Capture the cell that displays the provided text and extract its [x, y] central coordinate. 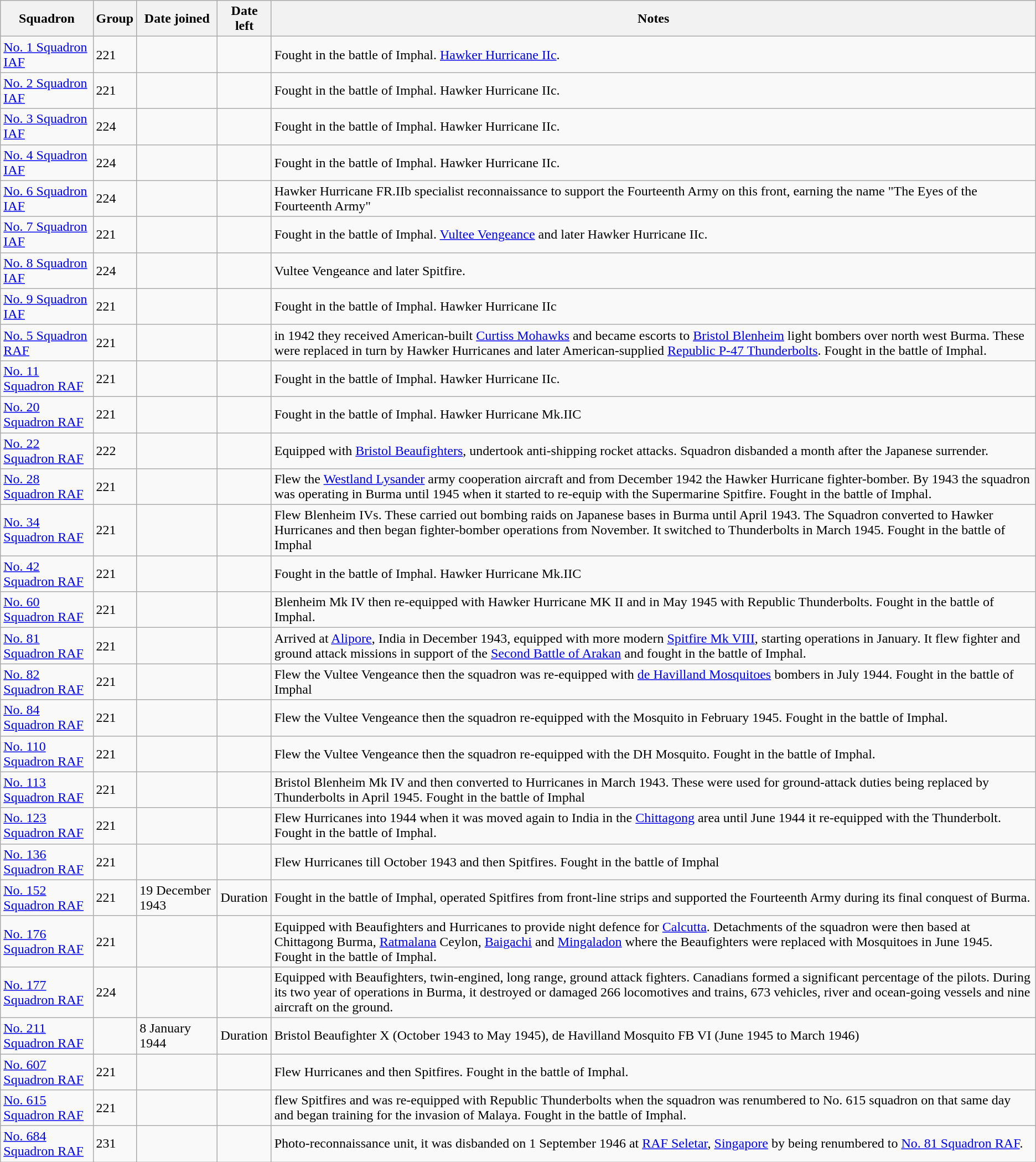
No. 5 Squadron RAF [46, 342]
No. 1 Squadron IAF [46, 54]
No. 2 Squadron IAF [46, 91]
No. 42 Squadron RAF [46, 574]
No. 84 Squadron RAF [46, 717]
Flew Hurricanes and then Spitfires. Fought in the battle of Imphal. [653, 1072]
No. 684 Squadron RAF [46, 1144]
8 January 1944 [177, 1035]
Fought in the battle of Imphal. Vultee Vengeance and later Hawker Hurricane IIc. [653, 235]
Vultee Vengeance and later Spitfire. [653, 270]
Photo-reconnaissance unit, it was disbanded on 1 September 1946 at RAF Seletar, Singapore by being renumbered to No. 81 Squadron RAF. [653, 1144]
Notes [653, 19]
Hawker Hurricane FR.IIb specialist reconnaissance to support the Fourteenth Army on this front, earning the name "The Eyes of the Fourteenth Army" [653, 198]
Equipped with Bristol Beaufighters, undertook anti-shipping rocket attacks. Squadron disbanded a month after the Japanese surrender. [653, 451]
No. 152 Squadron RAF [46, 898]
No. 7 Squadron IAF [46, 235]
No. 82 Squadron RAF [46, 682]
No. 9 Squadron IAF [46, 307]
Date left [245, 19]
222 [115, 451]
19 December 1943 [177, 898]
No. 113 Squadron RAF [46, 789]
Group [115, 19]
No. 110 Squadron RAF [46, 754]
No. 8 Squadron IAF [46, 270]
No. 177 Squadron RAF [46, 992]
No. 81 Squadron RAF [46, 645]
Fought in the battle of Imphal, operated Spitfires from front-line strips and supported the Fourteenth Army during its final conquest of Burma. [653, 898]
Bristol Beaufighter X (October 1943 to May 1945), de Havilland Mosquito FB VI (June 1945 to March 1946) [653, 1035]
Date joined [177, 19]
No. 211 Squadron RAF [46, 1035]
No. 176 Squadron RAF [46, 941]
Flew Hurricanes till October 1943 and then Spitfires. Fought in the battle of Imphal [653, 861]
Flew the Vultee Vengeance then the squadron re-equipped with the DH Mosquito. Fought in the battle of Imphal. [653, 754]
No. 4 Squadron IAF [46, 163]
Fought in the battle of Imphal. Hawker Hurricane IIc [653, 307]
No. 22 Squadron RAF [46, 451]
No. 136 Squadron RAF [46, 861]
Flew the Vultee Vengeance then the squadron was re-equipped with de Havilland Mosquitoes bombers in July 1944. Fought in the battle of Imphal [653, 682]
No. 615 Squadron RAF [46, 1108]
No. 607 Squadron RAF [46, 1072]
No. 20 Squadron RAF [46, 414]
No. 11 Squadron RAF [46, 379]
Squadron [46, 19]
231 [115, 1144]
Blenheim Mk IV then re-equipped with Hawker Hurricane MK II and in May 1945 with Republic Thunderbolts. Fought in the battle of Imphal. [653, 610]
No. 34 Squadron RAF [46, 530]
No. 60 Squadron RAF [46, 610]
No. 6 Squadron IAF [46, 198]
No. 3 Squadron IAF [46, 126]
Flew the Vultee Vengeance then the squadron re-equipped with the Mosquito in February 1945. Fought in the battle of Imphal. [653, 717]
No. 123 Squadron RAF [46, 826]
No. 28 Squadron RAF [46, 487]
